Return the (x, y) coordinate for the center point of the cell that contains the specified text.  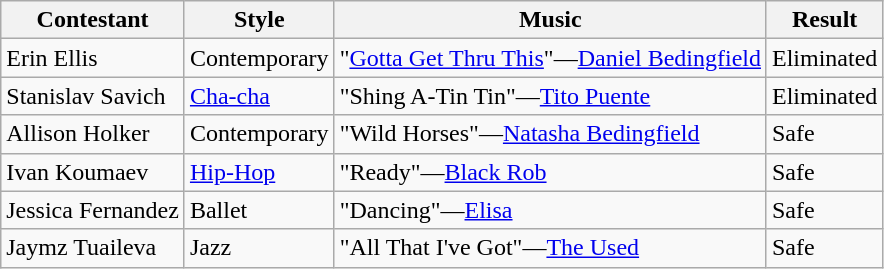
Jessica Fernandez (93, 210)
Ballet (259, 210)
Music (550, 20)
Allison Holker (93, 134)
"Ready"—Black Rob (550, 172)
Jaymz Tuaileva (93, 248)
Jazz (259, 248)
Cha-cha (259, 96)
Stanislav Savich (93, 96)
"Wild Horses"—Natasha Bedingfield (550, 134)
"All That I've Got"—The Used (550, 248)
Contestant (93, 20)
"Dancing"—Elisa (550, 210)
"Shing A-Tin Tin"—Tito Puente (550, 96)
Hip-Hop (259, 172)
Result (824, 20)
Erin Ellis (93, 58)
Ivan Koumaev (93, 172)
"Gotta Get Thru This"—Daniel Bedingfield (550, 58)
Style (259, 20)
